Return the (x, y) coordinate for the center point of the cell that contains the specified text.  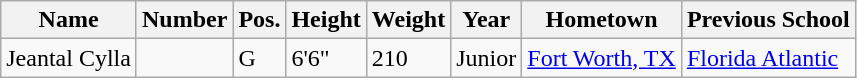
Height (326, 20)
Jeantal Cylla (69, 58)
Junior (486, 58)
6'6" (326, 58)
Year (486, 20)
Number (184, 20)
Florida Atlantic (768, 58)
Fort Worth, TX (602, 58)
Weight (408, 20)
Hometown (602, 20)
Pos. (260, 20)
Previous School (768, 20)
Name (69, 20)
G (260, 58)
210 (408, 58)
